Detect which cell encompasses the target text, then output its (x, y) center coordinate. 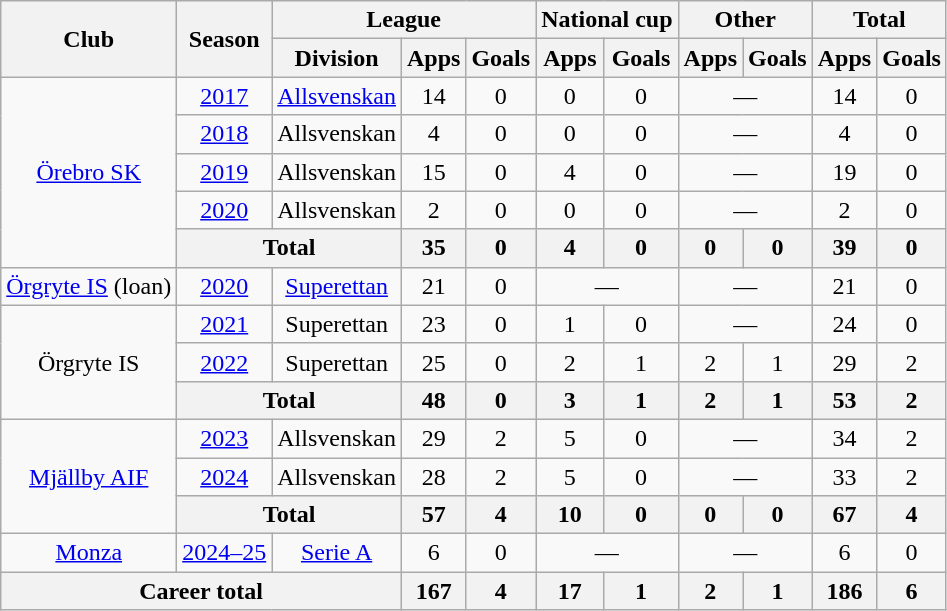
National cup (607, 20)
53 (844, 400)
2022 (224, 362)
Monza (89, 553)
Division (337, 58)
57 (433, 515)
2017 (224, 96)
10 (570, 515)
2024–25 (224, 553)
2024 (224, 477)
Örgryte IS (loan) (89, 286)
167 (433, 591)
33 (844, 477)
24 (844, 324)
Örebro SK (89, 172)
28 (433, 477)
39 (844, 248)
Mjällby AIF (89, 476)
35 (433, 248)
Career total (202, 591)
34 (844, 438)
Club (89, 39)
Other (745, 20)
48 (433, 400)
15 (433, 172)
2018 (224, 134)
19 (844, 172)
League (404, 20)
Örgryte IS (89, 362)
17 (570, 591)
2019 (224, 172)
2021 (224, 324)
186 (844, 591)
67 (844, 515)
23 (433, 324)
Season (224, 39)
25 (433, 362)
2023 (224, 438)
Serie A (337, 553)
3 (570, 400)
